Return the (x, y) coordinate for the center point of the cell that contains the specified text.  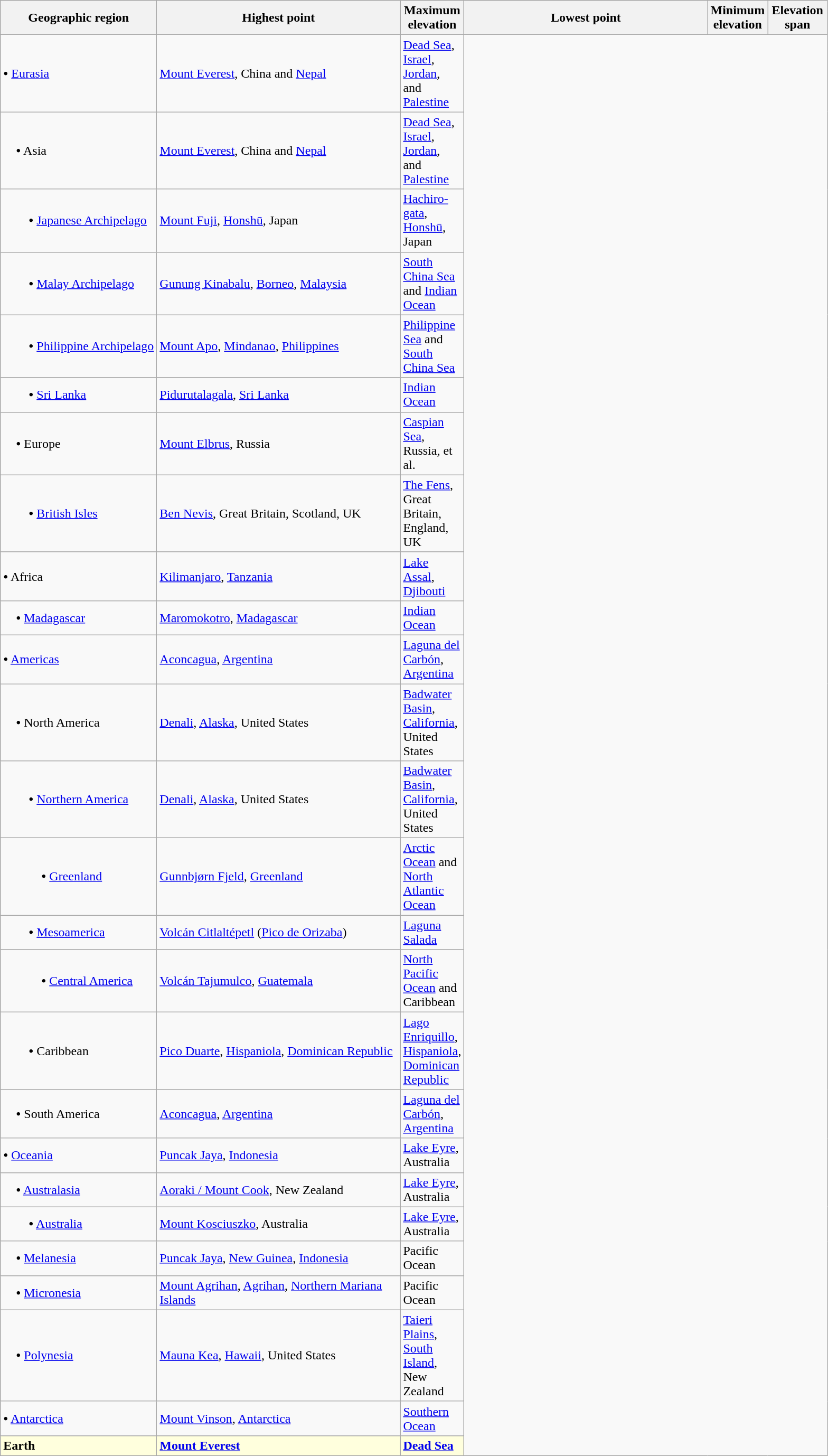
Maromokotro, Madagascar (279, 618)
Mount Agrihan, Agrihan, Northern Mariana Islands (279, 1293)
⦁ Central America (79, 981)
Mount Vinson, Antarctica (279, 1419)
⦁ Asia (79, 151)
⦁ Northern America (79, 800)
⦁ Micronesia (79, 1293)
Mount Everest (279, 1445)
⦁ North America (79, 722)
Pico Duarte, Hispaniola, Dominican Republic (279, 1051)
⦁ Australia (79, 1224)
⦁ Madagascar (79, 618)
⦁ Oceania (79, 1156)
⦁ Eurasia (79, 73)
Kilimanjaro, Tanzania (279, 576)
⦁ Philippine Archipelago (79, 346)
⦁ Australasia (79, 1189)
⦁ Caribbean (79, 1051)
Lowest point (586, 18)
Lago Enriquillo, Hispaniola, Dominican Republic (432, 1051)
⦁ Polynesia (79, 1355)
⦁ Malay Archipelago (79, 283)
⦁ Americas (79, 659)
⦁ Mesoamerica (79, 933)
Minimum elevation (738, 18)
Taieri Plains, South Island, New Zealand (432, 1355)
Mount Elbrus, Russia (279, 444)
Puncak Jaya, New Guinea, Indonesia (279, 1258)
⦁ South America (79, 1114)
Ben Nevis, Great Britain, Scotland, UK (279, 513)
Geographic region (79, 18)
⦁ Melanesia (79, 1258)
Earth (79, 1445)
⦁ Greenland (79, 877)
Volcán Citlaltépetl (Pico de Orizaba) (279, 933)
⦁ Europe (79, 444)
⦁ British Isles (79, 513)
Mauna Kea, Hawaii, United States (279, 1355)
North Pacific Ocean and Caribbean (432, 981)
Philippine Sea and South China Sea (432, 346)
Aoraki / Mount Cook, New Zealand (279, 1189)
The Fens, Great Britain, England, UK (432, 513)
Mount Fuji, Honshū, Japan (279, 221)
Volcán Tajumulco, Guatemala (279, 981)
Mount Apo, Mindanao, Philippines (279, 346)
Lake Assal, Djibouti (432, 576)
Gunnbjørn Fjeld, Greenland (279, 877)
⦁ Sri Lanka (79, 395)
Southern Ocean (432, 1419)
⦁ Antarctica (79, 1419)
Laguna Salada (432, 933)
Elevation span (797, 18)
Dead Sea (432, 1445)
South China Sea and Indian Ocean (432, 283)
Hachiro-gata, Honshū, Japan (432, 221)
⦁ Japanese Archipelago (79, 221)
Gunung Kinabalu, Borneo, Malaysia (279, 283)
Highest point (279, 18)
Arctic Ocean and North Atlantic Ocean (432, 877)
⦁ Africa (79, 576)
Mount Kosciuszko, Australia (279, 1224)
Maximum elevation (432, 18)
Pidurutalagala, Sri Lanka (279, 395)
Puncak Jaya, Indonesia (279, 1156)
Caspian Sea, Russia, et al. (432, 444)
